Output the (X, Y) coordinate of the center of the cell containing the given text.  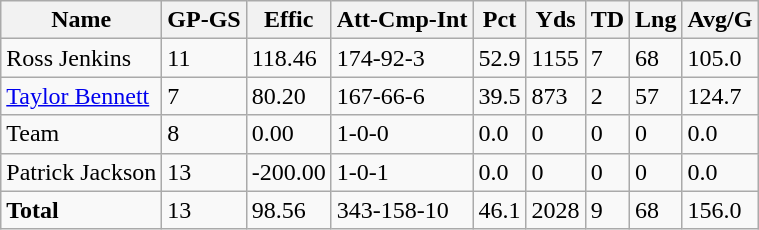
1-0-0 (402, 134)
1155 (556, 58)
Taylor Bennett (82, 96)
52.9 (500, 58)
167-66-6 (402, 96)
Team (82, 134)
GP-GS (204, 20)
9 (607, 210)
46.1 (500, 210)
Lng (656, 20)
Ross Jenkins (82, 58)
TD (607, 20)
118.46 (288, 58)
343-158-10 (402, 210)
0.00 (288, 134)
Name (82, 20)
-200.00 (288, 172)
174-92-3 (402, 58)
Yds (556, 20)
1-0-1 (402, 172)
80.20 (288, 96)
156.0 (720, 210)
Total (82, 210)
39.5 (500, 96)
Avg/G (720, 20)
124.7 (720, 96)
11 (204, 58)
8 (204, 134)
873 (556, 96)
Att-Cmp-Int (402, 20)
98.56 (288, 210)
Patrick Jackson (82, 172)
Pct (500, 20)
Effic (288, 20)
105.0 (720, 58)
57 (656, 96)
2 (607, 96)
2028 (556, 210)
